Extract the (X, Y) coordinate from the center of the cell holding the provided text.  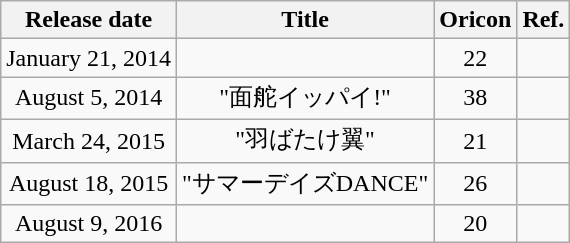
August 18, 2015 (89, 184)
20 (476, 224)
Oricon (476, 20)
38 (476, 98)
January 21, 2014 (89, 58)
August 9, 2016 (89, 224)
21 (476, 140)
"羽ばたけ翼" (304, 140)
Title (304, 20)
Ref. (544, 20)
26 (476, 184)
"サマーデイズDANCE" (304, 184)
August 5, 2014 (89, 98)
22 (476, 58)
March 24, 2015 (89, 140)
"面舵イッパイ!" (304, 98)
Release date (89, 20)
